Return [X, Y] of the center of cell containing provided text 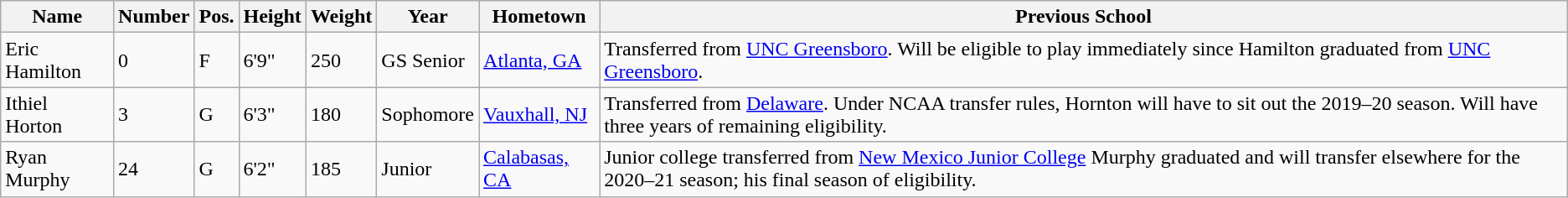
F [216, 60]
GS Senior [428, 60]
Eric Hamilton [57, 60]
Atlanta, GA [539, 60]
Weight [341, 17]
Sophomore [428, 114]
Ithiel Horton [57, 114]
Previous School [1084, 17]
Calabasas, CA [539, 169]
0 [154, 60]
Transferred from UNC Greensboro. Will be eligible to play immediately since Hamilton graduated from UNC Greensboro. [1084, 60]
Height [272, 17]
Vauxhall, NJ [539, 114]
Pos. [216, 17]
180 [341, 114]
250 [341, 60]
Hometown [539, 17]
Junior [428, 169]
24 [154, 169]
185 [341, 169]
Year [428, 17]
6'9" [272, 60]
3 [154, 114]
Name [57, 17]
6'3" [272, 114]
Number [154, 17]
Ryan Murphy [57, 169]
6'2" [272, 169]
